Extract the [X, Y] coordinate from the center of the cell holding the provided text.  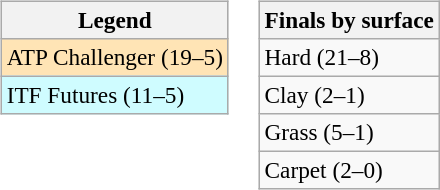
Clay (2–1) [349, 95]
Legend [114, 20]
Finals by surface [349, 20]
ITF Futures (11–5) [114, 95]
Hard (21–8) [349, 57]
Carpet (2–0) [349, 171]
Grass (5–1) [349, 133]
ATP Challenger (19–5) [114, 57]
